Pinpoint the cell where the given text exists, returning its [X, Y] midpoint coordinate. 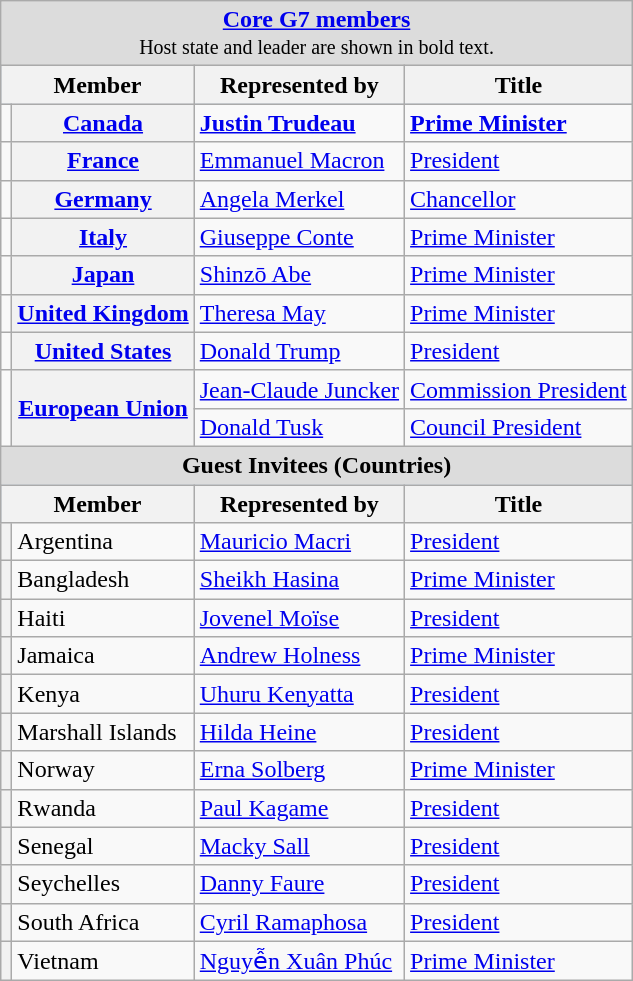
European Union [103, 408]
Bangladesh [103, 580]
Paul Kagame [299, 808]
Kenya [103, 694]
Canada [103, 123]
France [103, 161]
Danny Faure [299, 884]
Rwanda [103, 808]
Jamaica [103, 656]
Germany [103, 199]
Shinzō Abe [299, 275]
Council President [519, 427]
Andrew Holness [299, 656]
Norway [103, 770]
Justin Trudeau [299, 123]
South Africa [103, 922]
Haiti [103, 618]
Chancellor [519, 199]
Macky Sall [299, 846]
Guest Invitees (Countries) [317, 465]
Jean-Claude Juncker [299, 389]
Nguyễn Xuân Phúc [299, 961]
Giuseppe Conte [299, 237]
Sheikh Hasina [299, 580]
Hilda Heine [299, 732]
Core G7 membersHost state and leader are shown in bold text. [317, 34]
Seychelles [103, 884]
Uhuru Kenyatta [299, 694]
Vietnam [103, 961]
Italy [103, 237]
Erna Solberg [299, 770]
Commission President [519, 389]
Donald Tusk [299, 427]
Argentina [103, 542]
Cyril Ramaphosa [299, 922]
Jovenel Moïse [299, 618]
Donald Trump [299, 351]
Mauricio Macri [299, 542]
United States [103, 351]
Theresa May [299, 313]
Japan [103, 275]
Marshall Islands [103, 732]
United Kingdom [103, 313]
Senegal [103, 846]
Emmanuel Macron [299, 161]
Angela Merkel [299, 199]
